Extract the [X, Y] coordinate from the center of the cell holding the provided text.  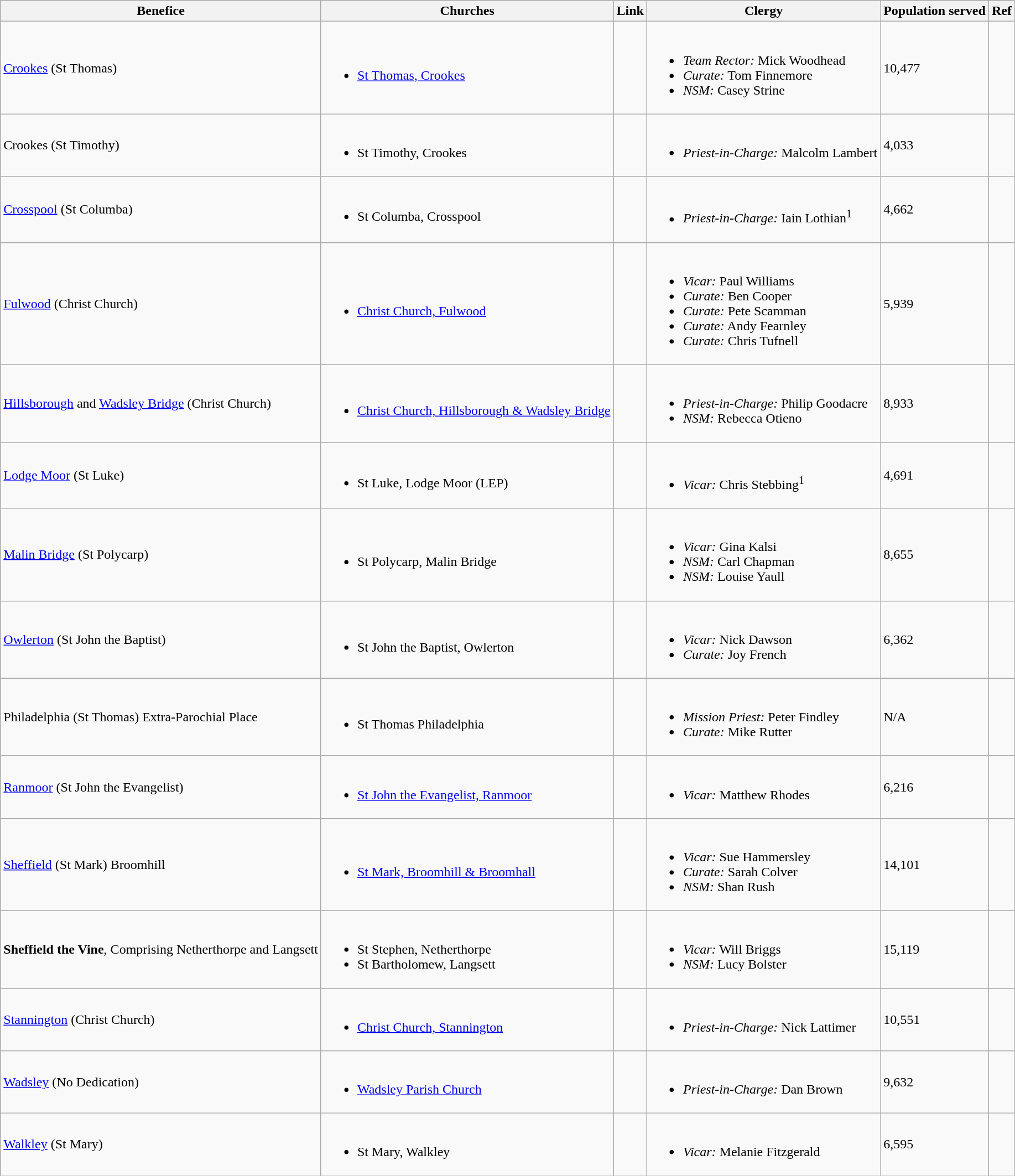
Priest-in-Charge: Iain Lothian1 [764, 210]
Priest-in-Charge: Philip GoodacreNSM: Rebecca Otieno [764, 404]
Ref [1001, 11]
St Thomas Philadelphia [467, 717]
Vicar: Paul WilliamsCurate: Ben CooperCurate: Pete ScammanCurate: Andy FearnleyCurate: Chris Tufnell [764, 303]
4,033 [935, 145]
Christ Church, Hillsborough & Wadsley Bridge [467, 404]
Christ Church, Stannington [467, 1020]
Priest-in-Charge: Malcolm Lambert [764, 145]
St Columba, Crosspool [467, 210]
Stannington (Christ Church) [161, 1020]
St Polycarp, Malin Bridge [467, 554]
St Stephen, NetherthorpeSt Bartholomew, Langsett [467, 949]
Walkley (St Mary) [161, 1145]
Wadsley Parish Church [467, 1082]
8,933 [935, 404]
Owlerton (St John the Baptist) [161, 639]
Crookes (St Timothy) [161, 145]
Priest-in-Charge: Dan Brown [764, 1082]
Fulwood (Christ Church) [161, 303]
15,119 [935, 949]
Philadelphia (St Thomas) Extra-Parochial Place [161, 717]
Christ Church, Fulwood [467, 303]
N/A [935, 717]
St Mary, Walkley [467, 1145]
Hillsborough and Wadsley Bridge (Christ Church) [161, 404]
5,939 [935, 303]
10,477 [935, 67]
10,551 [935, 1020]
Population served [935, 11]
Vicar: Will BriggsNSM: Lucy Bolster [764, 949]
6,216 [935, 787]
Vicar: Chris Stebbing1 [764, 476]
Priest-in-Charge: Nick Lattimer [764, 1020]
Malin Bridge (St Polycarp) [161, 554]
Clergy [764, 11]
St Mark, Broomhill & Broomhall [467, 864]
Crosspool (St Columba) [161, 210]
Vicar: Gina KalsiNSM: Carl ChapmanNSM: Louise Yaull [764, 554]
Link [630, 11]
Vicar: Nick DawsonCurate: Joy French [764, 639]
Mission Priest: Peter FindleyCurate: Mike Rutter [764, 717]
6,595 [935, 1145]
9,632 [935, 1082]
St John the Baptist, Owlerton [467, 639]
4,691 [935, 476]
St Luke, Lodge Moor (LEP) [467, 476]
Crookes (St Thomas) [161, 67]
14,101 [935, 864]
8,655 [935, 554]
Team Rector: Mick WoodheadCurate: Tom FinnemoreNSM: Casey Strine [764, 67]
Churches [467, 11]
Sheffield the Vine, Comprising Netherthorpe and Langsett [161, 949]
St John the Evangelist, Ranmoor [467, 787]
Lodge Moor (St Luke) [161, 476]
Benefice [161, 11]
Vicar: Melanie Fitzgerald [764, 1145]
6,362 [935, 639]
Ranmoor (St John the Evangelist) [161, 787]
St Timothy, Crookes [467, 145]
St Thomas, Crookes [467, 67]
4,662 [935, 210]
Wadsley (No Dedication) [161, 1082]
Sheffield (St Mark) Broomhill [161, 864]
Vicar: Sue HammersleyCurate: Sarah ColverNSM: Shan Rush [764, 864]
Vicar: Matthew Rhodes [764, 787]
